Search for the cell housing the specified text and yield its [X, Y] center coordinate. 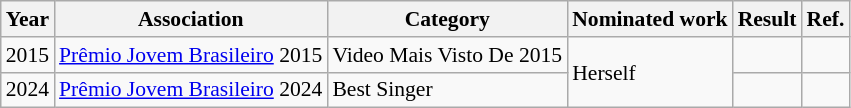
Nominated work [650, 19]
Herself [650, 72]
Association [190, 19]
Ref. [826, 19]
Prêmio Jovem Brasileiro 2024 [190, 90]
2024 [28, 90]
Prêmio Jovem Brasileiro 2015 [190, 55]
Best Singer [447, 90]
Year [28, 19]
Category [447, 19]
Result [768, 19]
Video Mais Visto De 2015 [447, 55]
2015 [28, 55]
